From the cell containing the given text, extract its center point as (x, y) coordinate. 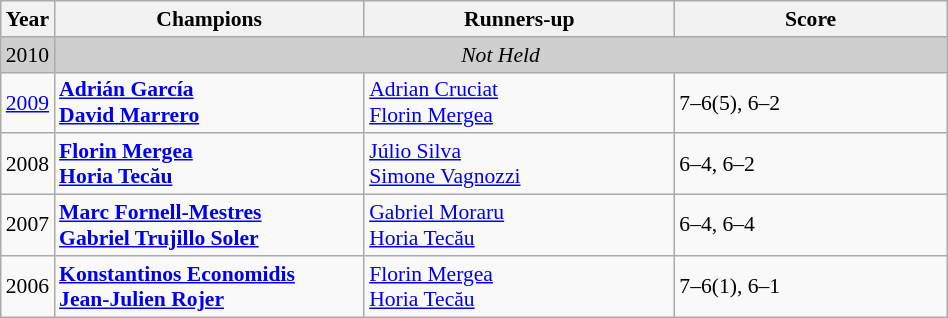
6–4, 6–2 (810, 164)
2007 (28, 226)
Adrian Cruciat Florin Mergea (519, 102)
2008 (28, 164)
Runners-up (519, 19)
7–6(1), 6–1 (810, 286)
Not Held (500, 55)
Year (28, 19)
Champions (209, 19)
2010 (28, 55)
7–6(5), 6–2 (810, 102)
2006 (28, 286)
Konstantinos Economidis Jean-Julien Rojer (209, 286)
6–4, 6–4 (810, 226)
Adrián García David Marrero (209, 102)
2009 (28, 102)
Gabriel Moraru Horia Tecău (519, 226)
Score (810, 19)
Júlio Silva Simone Vagnozzi (519, 164)
Marc Fornell-Mestres Gabriel Trujillo Soler (209, 226)
